Search for the cell housing the specified text and yield its (x, y) center coordinate. 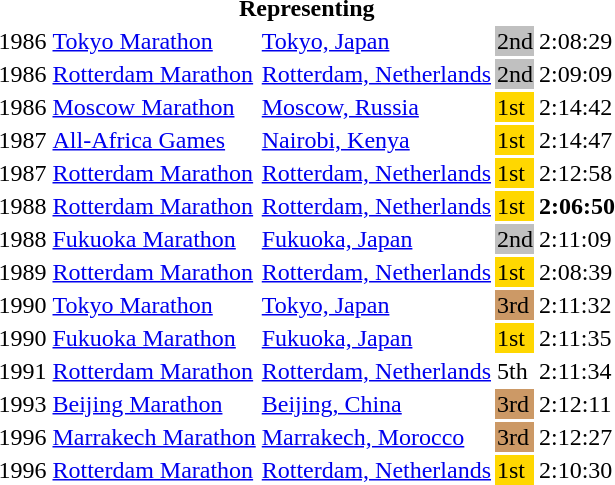
Moscow Marathon (154, 107)
Marrakech Marathon (154, 437)
Moscow, Russia (376, 107)
All-Africa Games (154, 140)
Marrakech, Morocco (376, 437)
Nairobi, Kenya (376, 140)
Beijing, China (376, 404)
Beijing Marathon (154, 404)
5th (516, 371)
